For the text-containing cell, return its midpoint in (X, Y) coordinate format. 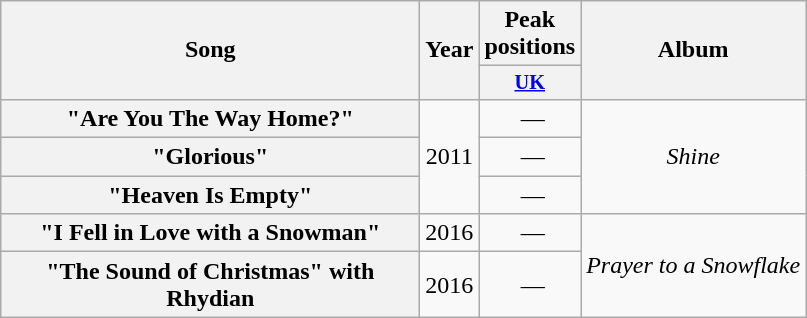
"I Fell in Love with a Snowman" (210, 233)
"Are You The Way Home?" (210, 118)
"The Sound of Christmas" with Rhydian (210, 284)
Prayer to a Snowflake (694, 266)
"Glorious" (210, 157)
"Heaven Is Empty" (210, 195)
Shine (694, 156)
Song (210, 50)
UK (530, 83)
Year (450, 50)
Peak positions (530, 34)
Album (694, 50)
2011 (450, 156)
